Capture the cell that displays the provided text and extract its (x, y) central coordinate. 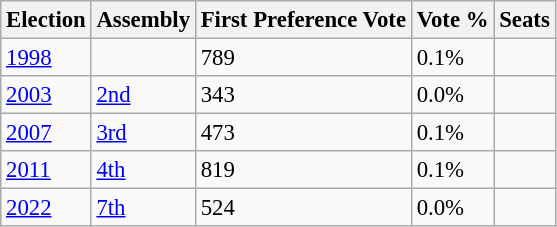
2007 (46, 133)
4th (143, 170)
2nd (143, 95)
1998 (46, 58)
First Preference Vote (303, 20)
2011 (46, 170)
789 (303, 58)
2022 (46, 208)
819 (303, 170)
Assembly (143, 20)
Election (46, 20)
343 (303, 95)
Vote % (452, 20)
524 (303, 208)
2003 (46, 95)
7th (143, 208)
3rd (143, 133)
473 (303, 133)
Seats (524, 20)
